From the cell containing the given text, extract its center point as (x, y) coordinate. 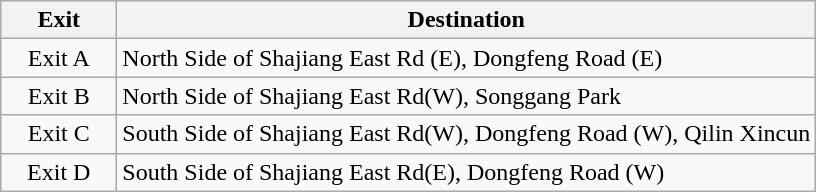
Destination (466, 20)
Exit A (59, 58)
Exit (59, 20)
Exit B (59, 96)
North Side of Shajiang East Rd (E), Dongfeng Road (E) (466, 58)
North Side of Shajiang East Rd(W), Songgang Park (466, 96)
South Side of Shajiang East Rd(E), Dongfeng Road (W) (466, 172)
Exit C (59, 134)
Exit D (59, 172)
South Side of Shajiang East Rd(W), Dongfeng Road (W), Qilin Xincun (466, 134)
